Output the (x, y) coordinate of the center of the cell containing the given text.  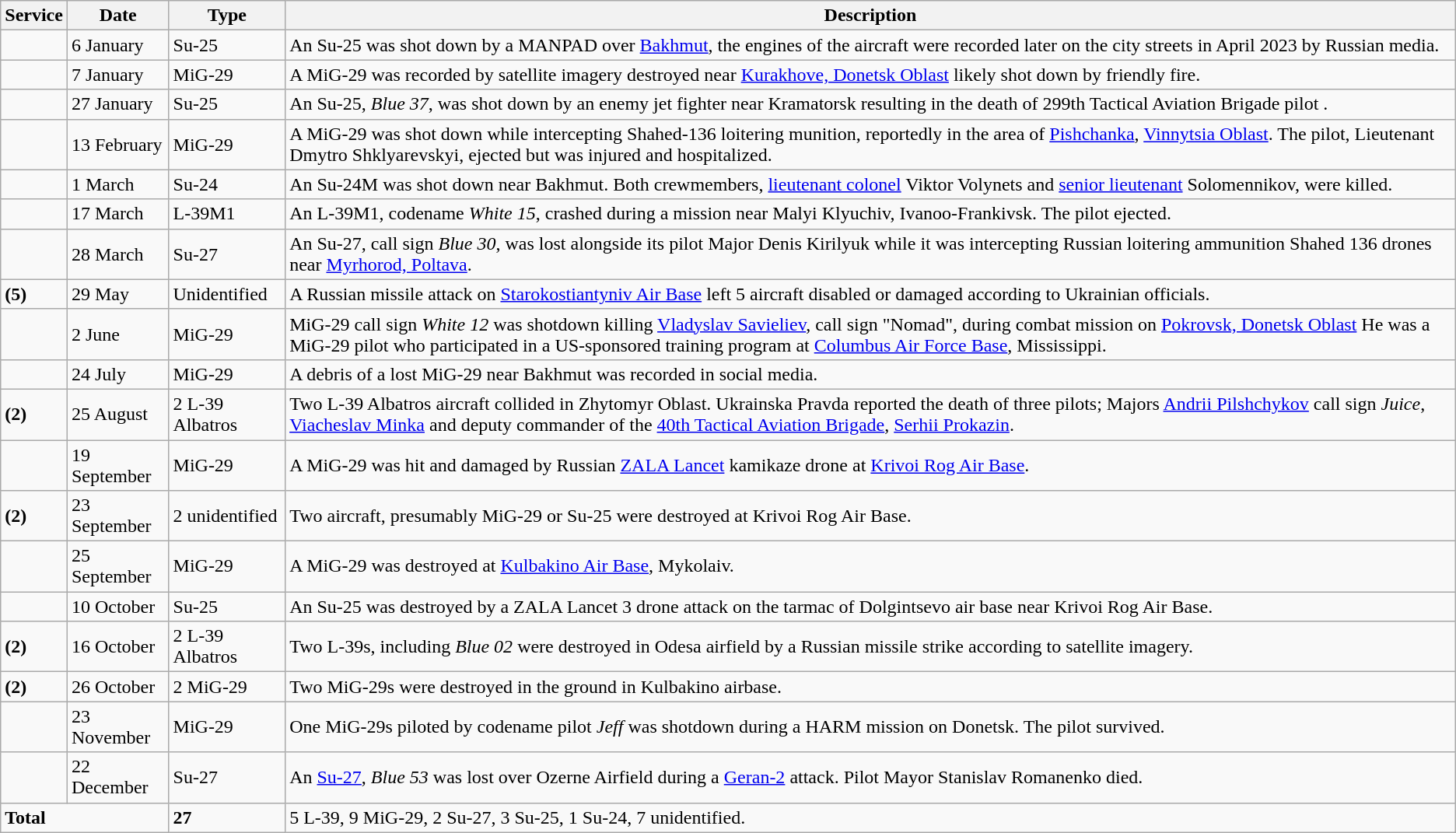
An Su-24M was shot down near Bakhmut. Both crewmembers, lieutenant colonel Viktor Volynets and senior lieutenant Solomennikov, were killed. (871, 184)
13 February (118, 145)
26 October (118, 687)
Total (85, 817)
24 July (118, 374)
An Su-25 was destroyed by a ZALA Lancet 3 drone attack on the tarmac of Dolgintsevo air base near Krivoi Rog Air Base. (871, 607)
Service (34, 16)
(5) (34, 294)
2 June (118, 334)
Type (227, 16)
16 October (118, 647)
27 (227, 817)
27 January (118, 104)
An Su-25 was shot down by a MANPAD over Bakhmut, the engines of the aircraft were recorded later on the city streets in April 2023 by Russian media. (871, 45)
Unidentified (227, 294)
2 MiG-29 (227, 687)
Two MiG-29s were destroyed in the ground in Kulbakino airbase. (871, 687)
23 September (118, 516)
22 December (118, 778)
25 August (118, 414)
An Su-27, Blue 53 was lost over Ozerne Airfield during a Geran-2 attack. Pilot Mayor Stanislav Romanenko died. (871, 778)
Two L-39s, including Blue 02 were destroyed in Odesa airfield by a Russian missile strike according to satellite imagery. (871, 647)
25 September (118, 566)
1 March (118, 184)
Su-24 (227, 184)
L-39M1 (227, 214)
Date (118, 16)
7 January (118, 75)
An Su-25, Blue 37, was shot down by an enemy jet fighter near Kramatorsk resulting in the death of 299th Tactical Aviation Brigade pilot . (871, 104)
5 L-39, 9 MiG-29, 2 Su-27, 3 Su-25, 1 Su-24, 7 unidentified. (871, 817)
6 January (118, 45)
29 May (118, 294)
23 November (118, 726)
Two aircraft, presumably MiG-29 or Su-25 were destroyed at Krivoi Rog Air Base. (871, 516)
One MiG-29s piloted by codename pilot Jeff was shotdown during a HARM mission on Donetsk. The pilot survived. (871, 726)
17 March (118, 214)
A MiG-29 was recorded by satellite imagery destroyed near Kurakhove, Donetsk Oblast likely shot down by friendly fire. (871, 75)
A MiG-29 was destroyed at Kulbakino Air Base, Mykolaiv. (871, 566)
10 October (118, 607)
A MiG-29 was hit and damaged by Russian ZALA Lancet kamikaze drone at Krivoi Rog Air Base. (871, 465)
A debris of a lost MiG-29 near Bakhmut was recorded in social media. (871, 374)
2 unidentified (227, 516)
Description (871, 16)
An L-39M1, codename White 15, crashed during a mission near Malyi Klyuchiv, Ivanoo-Frankivsk. The pilot ejected. (871, 214)
28 March (118, 254)
A Russian missile attack on Starokostiantyniv Air Base left 5 aircraft disabled or damaged according to Ukrainian officials. (871, 294)
19 September (118, 465)
